Pinpoint the cell where the given text exists, returning its [X, Y] midpoint coordinate. 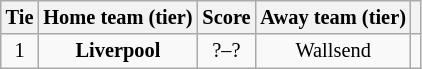
?–? [226, 51]
Home team (tier) [118, 17]
Liverpool [118, 51]
Tie [20, 17]
Score [226, 17]
1 [20, 51]
Wallsend [332, 51]
Away team (tier) [332, 17]
